From the cell containing the given text, extract its center point as (X, Y) coordinate. 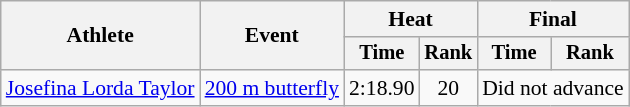
Event (272, 36)
Josefina Lorda Taylor (100, 88)
200 m butterfly (272, 88)
Did not advance (553, 88)
Heat (410, 19)
Final (553, 19)
Athlete (100, 36)
2:18.90 (382, 88)
20 (449, 88)
